For the text-containing cell, return its midpoint in [x, y] coordinate format. 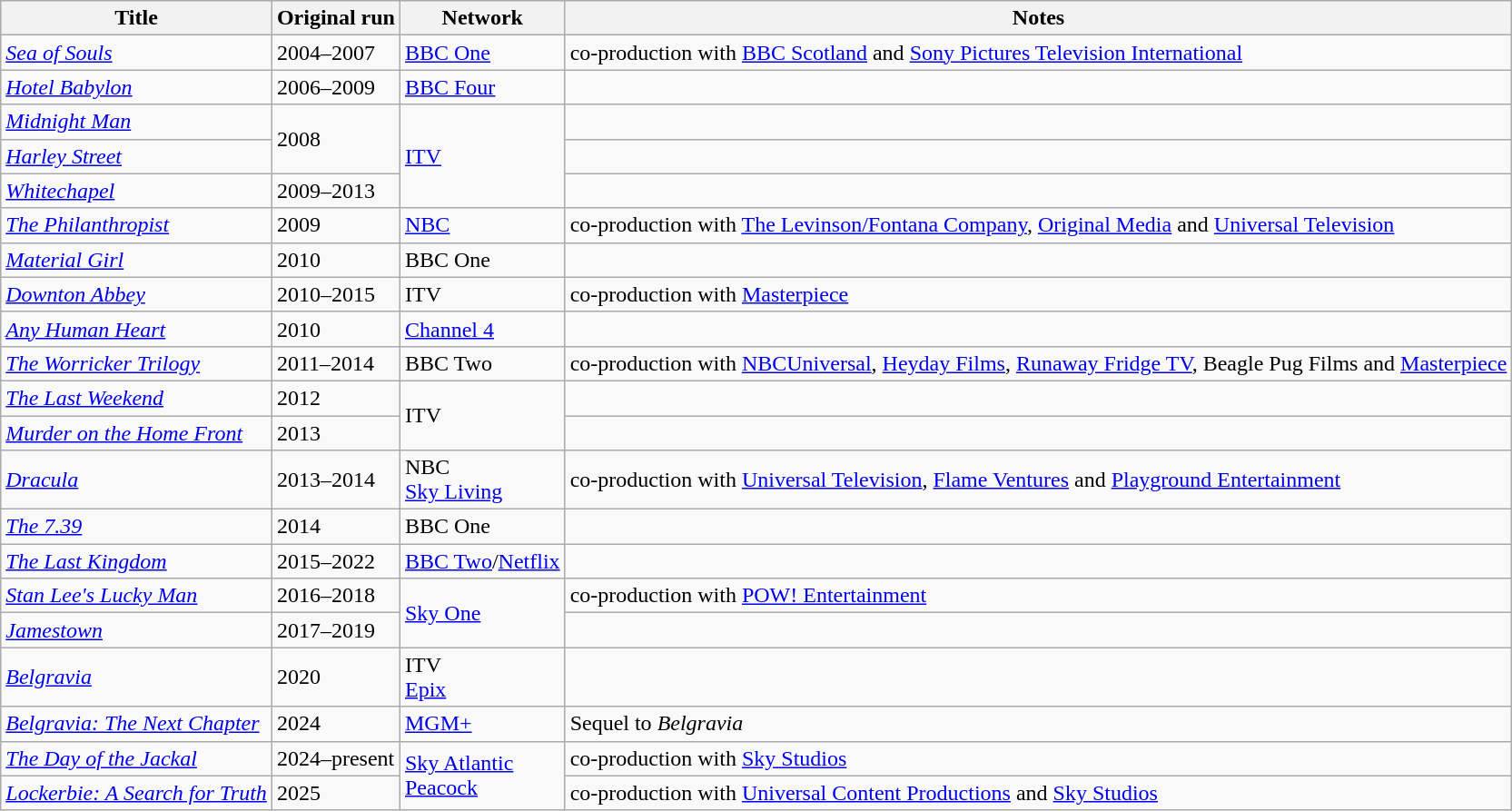
Network [482, 18]
Lockerbie: A Search for Truth [136, 793]
Belgravia [136, 677]
co-production with Masterpiece [1039, 294]
The Day of the Jackal [136, 758]
Sea of Souls [136, 53]
Murder on the Home Front [136, 433]
Belgravia: The Next Chapter [136, 724]
Notes [1039, 18]
Midnight Man [136, 122]
2012 [336, 398]
Harley Street [136, 156]
The Last Weekend [136, 398]
Whitechapel [136, 191]
The Worricker Trilogy [136, 363]
ITVEpix [482, 677]
MGM+ [482, 724]
2013–2014 [336, 480]
Material Girl [136, 260]
Original run [336, 18]
The Philanthropist [136, 225]
2011–2014 [336, 363]
2017–2019 [336, 630]
co-production with NBCUniversal, Heyday Films, Runaway Fridge TV, Beagle Pug Films and Masterpiece [1039, 363]
2016–2018 [336, 596]
NBCSky Living [482, 480]
2014 [336, 527]
2015–2022 [336, 561]
Any Human Heart [136, 329]
Hotel Babylon [136, 87]
Channel 4 [482, 329]
2006–2009 [336, 87]
2024 [336, 724]
BBC Four [482, 87]
NBC [482, 225]
co-production with Sky Studios [1039, 758]
co-production with The Levinson/Fontana Company, Original Media and Universal Television [1039, 225]
Sky One [482, 613]
The 7.39 [136, 527]
2024–present [336, 758]
co-production with Universal Television, Flame Ventures and Playground Entertainment [1039, 480]
co-production with Universal Content Productions and Sky Studios [1039, 793]
The Last Kingdom [136, 561]
Downton Abbey [136, 294]
co-production with POW! Entertainment [1039, 596]
2008 [336, 139]
Sky AtlanticPeacock [482, 776]
Sequel to Belgravia [1039, 724]
2004–2007 [336, 53]
Jamestown [136, 630]
2020 [336, 677]
co-production with BBC Scotland and Sony Pictures Television International [1039, 53]
2025 [336, 793]
2009–2013 [336, 191]
Dracula [136, 480]
BBC Two/Netflix [482, 561]
BBC Two [482, 363]
Title [136, 18]
Stan Lee's Lucky Man [136, 596]
2013 [336, 433]
2010–2015 [336, 294]
2009 [336, 225]
